For the text-containing cell, return its midpoint in (X, Y) coordinate format. 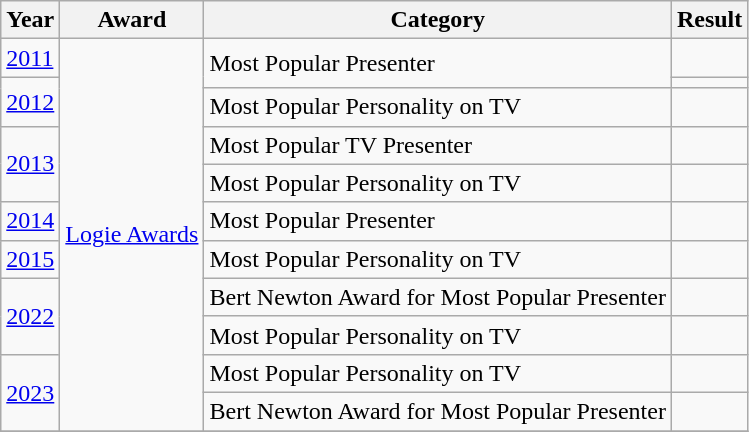
Logie Awards (132, 235)
2023 (30, 392)
2011 (30, 58)
2014 (30, 221)
Award (132, 20)
Result (709, 20)
Year (30, 20)
2015 (30, 259)
Most Popular TV Presenter (438, 145)
2012 (30, 102)
2022 (30, 316)
Category (438, 20)
2013 (30, 164)
